From the cell containing the given text, extract its center point as (X, Y) coordinate. 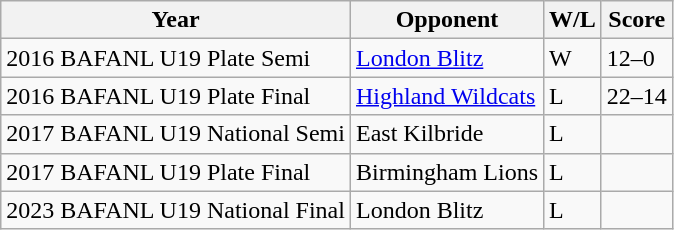
12–0 (636, 58)
East Kilbride (446, 134)
2017 BAFANL U19 National Semi (176, 134)
Birmingham Lions (446, 172)
W (573, 58)
2016 BAFANL U19 Plate Semi (176, 58)
2017 BAFANL U19 Plate Final (176, 172)
Highland Wildcats (446, 96)
22–14 (636, 96)
Score (636, 20)
2016 BAFANL U19 Plate Final (176, 96)
2023 BAFANL U19 National Final (176, 210)
W/L (573, 20)
Year (176, 20)
Opponent (446, 20)
